Capture the cell that displays the provided text and extract its (x, y) central coordinate. 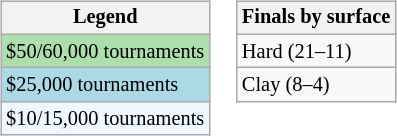
Hard (21–11) (316, 51)
$25,000 tournaments (105, 85)
$10/15,000 tournaments (105, 119)
Clay (8–4) (316, 85)
Legend (105, 18)
$50/60,000 tournaments (105, 51)
Finals by surface (316, 18)
